Capture the cell that displays the provided text and extract its [X, Y] central coordinate. 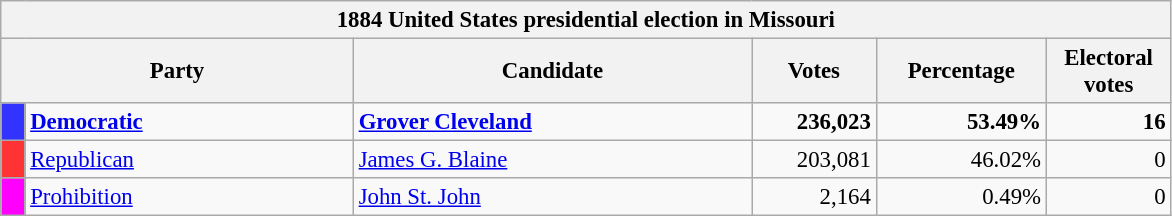
Percentage [961, 72]
Votes [814, 72]
James G. Blaine [552, 160]
16 [1108, 122]
236,023 [814, 122]
John St. John [552, 197]
Prohibition [189, 197]
53.49% [961, 122]
203,081 [814, 160]
Grover Cleveland [552, 122]
Democratic [189, 122]
0.49% [961, 197]
2,164 [814, 197]
Candidate [552, 72]
46.02% [961, 160]
Republican [189, 160]
Electoral votes [1108, 72]
1884 United States presidential election in Missouri [586, 20]
Party [178, 72]
